Search for the cell housing the specified text and yield its (x, y) center coordinate. 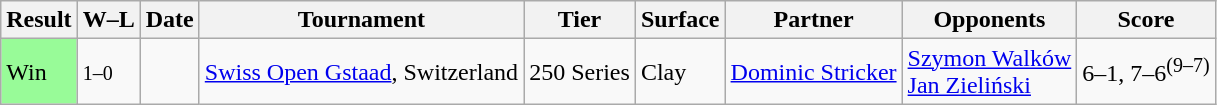
Surface (680, 20)
Partner (814, 20)
Clay (680, 72)
Result (39, 20)
Swiss Open Gstaad, Switzerland (361, 72)
Tier (580, 20)
250 Series (580, 72)
W–L (108, 20)
Szymon Walków Jan Zieliński (990, 72)
Dominic Stricker (814, 72)
6–1, 7–6(9–7) (1146, 72)
Date (170, 20)
Tournament (361, 20)
1–0 (108, 72)
Score (1146, 20)
Opponents (990, 20)
Win (39, 72)
